For the text-containing cell, return its midpoint in (x, y) coordinate format. 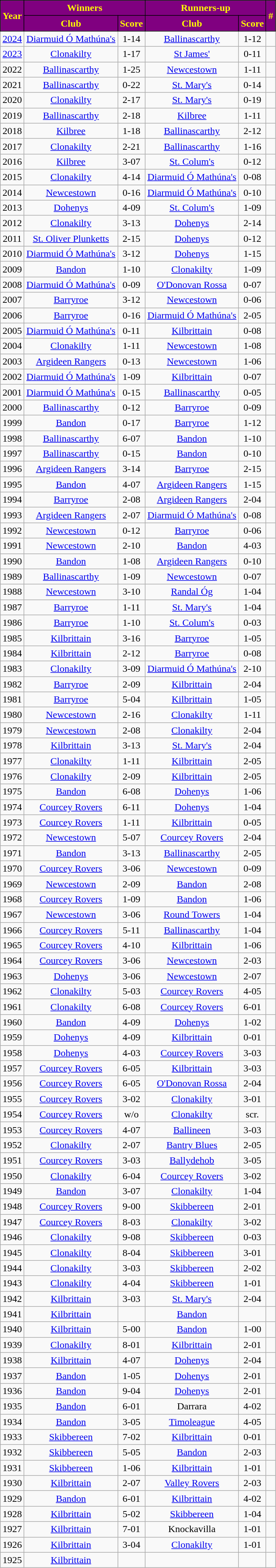
2002 (12, 377)
1977 (12, 761)
2019 (12, 115)
1969 (12, 884)
1992 (12, 530)
1993 (12, 515)
1956 (12, 1084)
5-04 (131, 700)
2022 (12, 69)
1983 (12, 669)
1952 (12, 1145)
2014 (12, 193)
1975 (12, 792)
2013 (12, 208)
1972 (12, 838)
1938 (12, 1360)
8-01 (131, 1345)
1-14 (131, 39)
1970 (12, 868)
2024 (12, 39)
5-03 (131, 992)
2-14 (252, 223)
1927 (12, 1529)
2004 (12, 346)
1994 (12, 500)
1985 (12, 638)
2008 (12, 285)
1930 (12, 1483)
1978 (12, 746)
2-18 (131, 115)
1928 (12, 1514)
1-25 (131, 69)
1942 (12, 1299)
2017 (12, 146)
1961 (12, 1007)
1-17 (131, 54)
1995 (12, 484)
scr. (252, 1114)
2012 (12, 223)
5-02 (131, 1514)
St James' (192, 54)
1949 (12, 1191)
3-09 (131, 669)
9-00 (131, 1207)
1973 (12, 822)
2018 (12, 131)
4-10 (131, 945)
Runners-up (205, 8)
w/o (131, 1114)
1964 (12, 961)
1979 (12, 730)
1947 (12, 1222)
8-04 (131, 1253)
Ballineen (192, 1130)
1-18 (131, 131)
0-14 (252, 85)
Randal Óg (192, 592)
0-13 (131, 361)
3-14 (131, 469)
5-00 (131, 1329)
St. Oliver Plunketts (71, 239)
0-22 (131, 85)
1966 (12, 930)
1981 (12, 700)
2001 (12, 392)
1976 (12, 776)
2023 (12, 54)
2000 (12, 407)
6-04 (131, 1176)
9-08 (131, 1237)
1957 (12, 1068)
2-21 (131, 146)
7-01 (131, 1529)
1986 (12, 623)
1946 (12, 1237)
1990 (12, 561)
7-02 (131, 1437)
5-07 (131, 838)
Timoleague (192, 1421)
1939 (12, 1345)
2016 (12, 161)
1932 (12, 1453)
2003 (12, 361)
2015 (12, 177)
1944 (12, 1268)
1951 (12, 1160)
2009 (12, 269)
3-10 (131, 592)
1968 (12, 899)
2-02 (252, 1268)
1940 (12, 1329)
5-11 (131, 930)
1965 (12, 945)
1935 (12, 1406)
1982 (12, 684)
Round Towers (192, 914)
1929 (12, 1499)
1971 (12, 853)
1943 (12, 1283)
Year (12, 16)
1-16 (252, 146)
1934 (12, 1421)
1926 (12, 1545)
1999 (12, 423)
4-14 (131, 177)
1958 (12, 1053)
3-16 (131, 638)
2021 (12, 85)
1950 (12, 1176)
1984 (12, 653)
1962 (12, 992)
1998 (12, 438)
2007 (12, 300)
# (271, 16)
1937 (12, 1375)
0-17 (131, 423)
1925 (12, 1560)
0-19 (252, 100)
Ballydehob (192, 1160)
1991 (12, 546)
2020 (12, 100)
2010 (12, 254)
2005 (12, 331)
3-04 (131, 1545)
1936 (12, 1391)
1960 (12, 1022)
6-11 (131, 807)
2011 (12, 239)
Valley Rovers (192, 1483)
1988 (12, 592)
6-07 (131, 438)
9-04 (131, 1391)
2006 (12, 315)
1997 (12, 454)
8-03 (131, 1222)
1933 (12, 1437)
1987 (12, 607)
1945 (12, 1253)
5-05 (131, 1453)
1931 (12, 1468)
1959 (12, 1038)
1955 (12, 1099)
1941 (12, 1314)
2-17 (131, 100)
1-00 (252, 1329)
1989 (12, 576)
Darrara (192, 1406)
1967 (12, 914)
1953 (12, 1130)
1996 (12, 469)
Winners (85, 8)
1980 (12, 715)
1948 (12, 1207)
4-04 (131, 1283)
1-02 (252, 1022)
2-16 (131, 715)
Knockavilla (192, 1529)
1954 (12, 1114)
1963 (12, 976)
1974 (12, 807)
Bantry Blues (192, 1145)
